Return the (x, y) coordinate for the center point of the cell that contains the specified text.  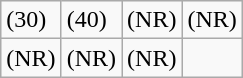
(30) (31, 20)
(40) (91, 20)
